Extract the [X, Y] coordinate from the center of the cell holding the provided text.  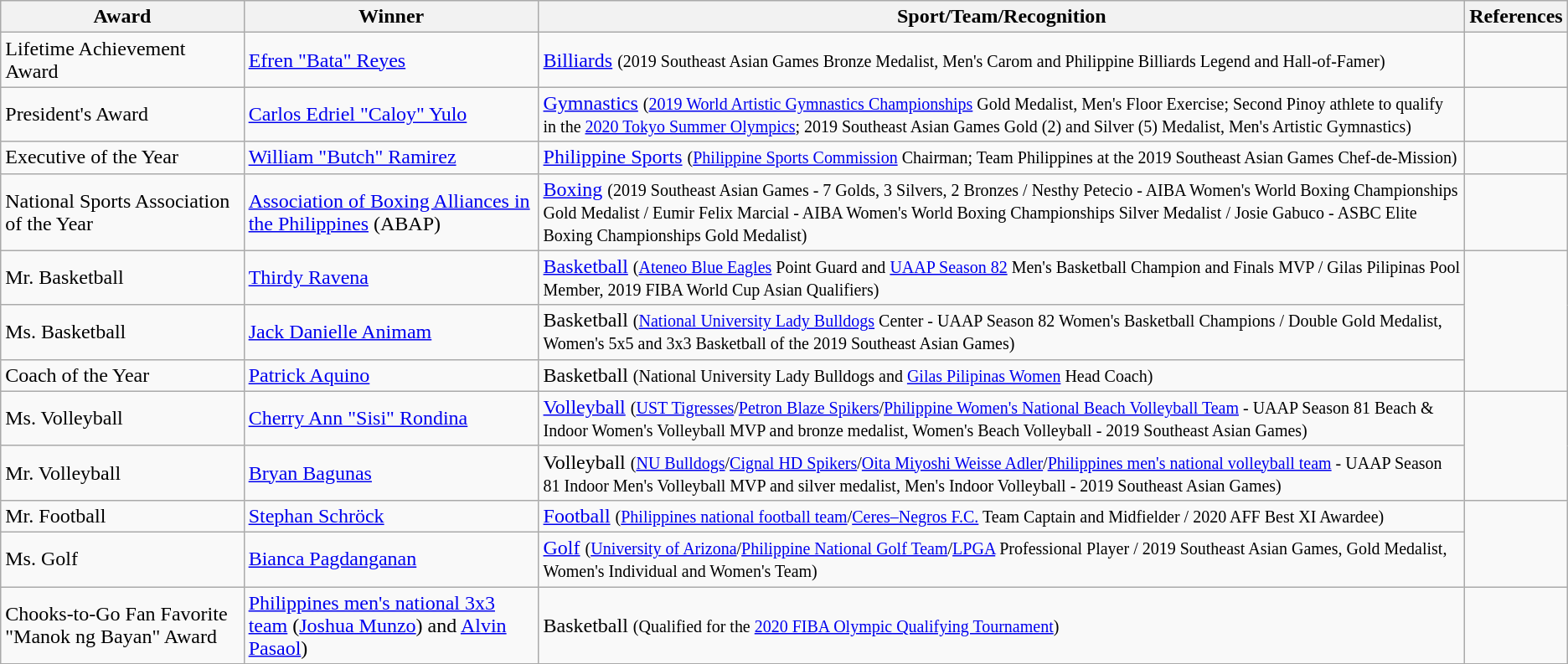
Stephan Schröck [391, 516]
Chooks-to-Go Fan Favorite "Manok ng Bayan" Award [122, 625]
Award [122, 17]
Winner [391, 17]
Mr. Volleyball [122, 472]
Mr. Football [122, 516]
Bryan Bagunas [391, 472]
Cherry Ann "Sisi" Rondina [391, 419]
Basketball (National University Lady Bulldogs and Gilas Pilipinas Women Head Coach) [1002, 375]
Coach of the Year [122, 375]
Bianca Pagdanganan [391, 559]
Ms. Golf [122, 559]
Mr. Basketball [122, 278]
Association of Boxing Alliances in the Philippines (ABAP) [391, 212]
Efren "Bata" Reyes [391, 60]
Philippine Sports (Philippine Sports Commission Chairman; Team Philippines at the 2019 Southeast Asian Games Chef-de-Mission) [1002, 157]
Ms. Basketball [122, 332]
Thirdy Ravena [391, 278]
Carlos Edriel "Caloy" Yulo [391, 114]
Basketball (Qualified for the 2020 FIBA Olympic Qualifying Tournament) [1002, 625]
President's Award [122, 114]
Ms. Volleyball [122, 419]
National Sports Association of the Year [122, 212]
Philippines men's national 3x3 team (Joshua Munzo) and Alvin Pasaol) [391, 625]
Patrick Aquino [391, 375]
Lifetime Achievement Award [122, 60]
References [1516, 17]
Sport/Team/Recognition [1002, 17]
Football (Philippines national football team/Ceres–Negros F.C. Team Captain and Midfielder / 2020 AFF Best XI Awardee) [1002, 516]
Jack Danielle Animam [391, 332]
William "Butch" Ramirez [391, 157]
Executive of the Year [122, 157]
Billiards (2019 Southeast Asian Games Bronze Medalist, Men's Carom and Philippine Billiards Legend and Hall-of-Famer) [1002, 60]
